Return the (X, Y) coordinate for the center point of the cell that contains the specified text.  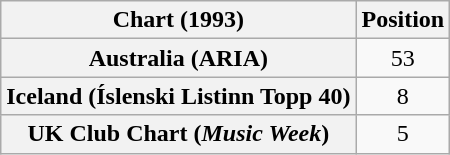
53 (403, 58)
Australia (ARIA) (178, 58)
Position (403, 20)
Iceland (Íslenski Listinn Topp 40) (178, 96)
UK Club Chart (Music Week) (178, 134)
5 (403, 134)
8 (403, 96)
Chart (1993) (178, 20)
